For the text-containing cell, return its midpoint in (X, Y) coordinate format. 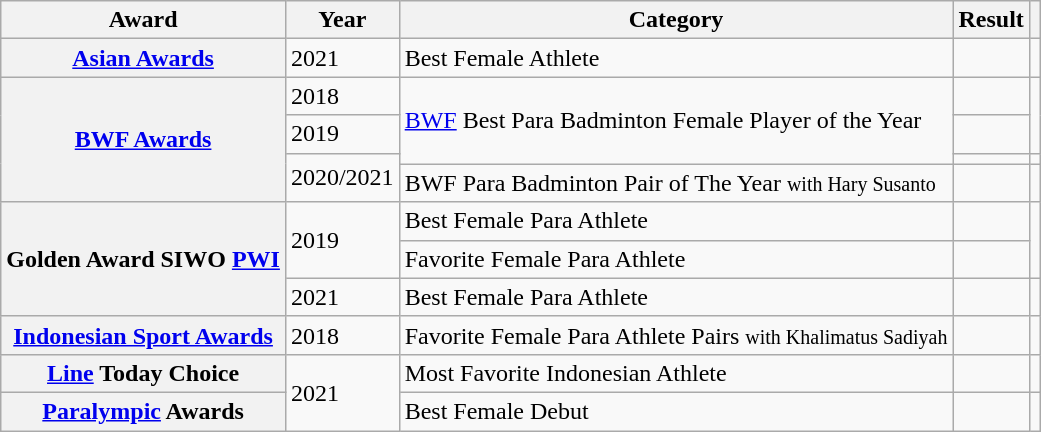
Paralympic Awards (144, 411)
Golden Award SIWO PWI (144, 259)
Best Female Athlete (676, 58)
Favorite Female Para Athlete Pairs with Khalimatus Sadiyah (676, 335)
BWF Best Para Badminton Female Player of the Year (676, 120)
Category (676, 20)
Result (991, 20)
BWF Awards (144, 140)
Best Female Debut (676, 411)
Award (144, 20)
Line Today Choice (144, 373)
Most Favorite Indonesian Athlete (676, 373)
Asian Awards (144, 58)
Favorite Female Para Athlete (676, 259)
Indonesian Sport Awards (144, 335)
BWF Para Badminton Pair of The Year with Hary Susanto (676, 183)
2020/2021 (342, 178)
Year (342, 20)
